Provide the [X, Y] coordinate of the cell's center where the given text is located.  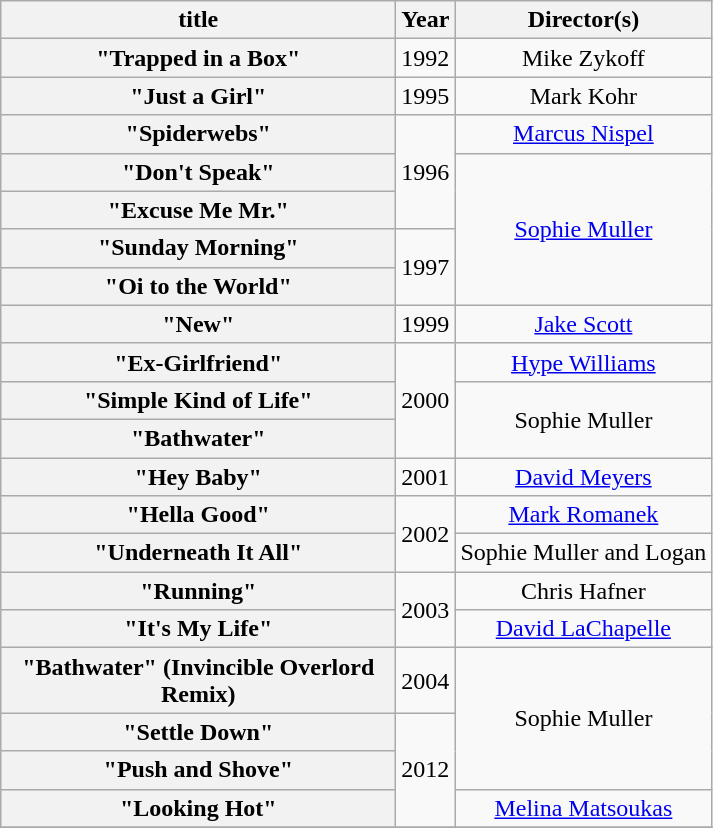
1997 [426, 267]
"Ex-Girlfriend" [198, 362]
Mike Zykoff [584, 58]
"Oi to the World" [198, 286]
Chris Hafner [584, 591]
"Settle Down" [198, 732]
1995 [426, 96]
"Hella Good" [198, 515]
David LaChapelle [584, 629]
"Underneath It All" [198, 553]
title [198, 20]
"Hey Baby" [198, 477]
"Don't Speak" [198, 172]
2003 [426, 610]
"Just a Girl" [198, 96]
Director(s) [584, 20]
1999 [426, 324]
2001 [426, 477]
"Running" [198, 591]
Mark Kohr [584, 96]
Jake Scott [584, 324]
Year [426, 20]
2000 [426, 400]
"New" [198, 324]
1996 [426, 172]
David Meyers [584, 477]
"Simple Kind of Life" [198, 400]
Melina Matsoukas [584, 808]
2002 [426, 534]
"Excuse Me Mr." [198, 210]
2004 [426, 680]
Sophie Muller and Logan [584, 553]
"Trapped in a Box" [198, 58]
"Bathwater" (Invincible Overlord Remix) [198, 680]
"Looking Hot" [198, 808]
Marcus Nispel [584, 134]
1992 [426, 58]
"Push and Shove" [198, 770]
2012 [426, 770]
"Sunday Morning" [198, 248]
"Spiderwebs" [198, 134]
Hype Williams [584, 362]
Mark Romanek [584, 515]
"It's My Life" [198, 629]
"Bathwater" [198, 438]
